Extract the (X, Y) coordinate from the center of the cell holding the provided text.  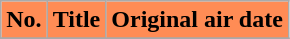
No. (24, 20)
Title (76, 20)
Original air date (198, 20)
